Find where the given text appears and provide that cell's center as [X, Y] coordinate. 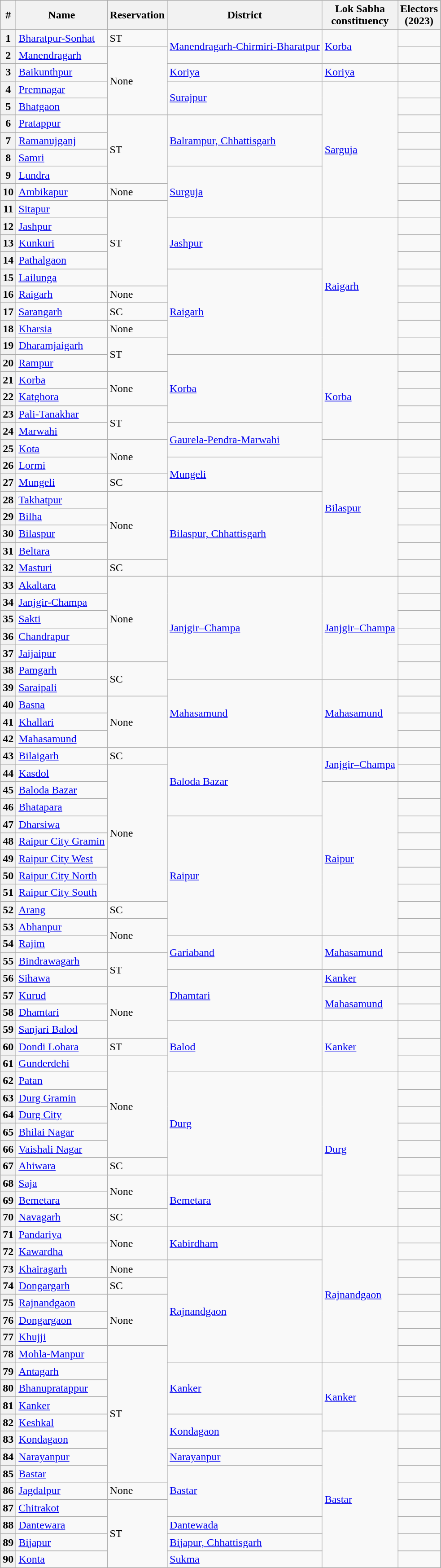
Jagdalpur [62, 1491]
Bharatpur-Sonhat [62, 38]
Takhatpur [62, 500]
Dharsiwa [62, 824]
42 [8, 739]
Bhanupratappur [62, 1388]
Bhatgaon [62, 106]
59 [8, 1029]
Janjgir-Champa [62, 602]
Chitrakot [62, 1508]
67 [8, 1166]
88 [8, 1525]
17 [8, 312]
52 [8, 910]
90 [8, 1559]
Pali-Tanakhar [62, 414]
Dharamjaigarh [62, 346]
Sarangarh [62, 312]
Sukma [245, 1559]
73 [8, 1268]
Kharsia [62, 329]
23 [8, 414]
Surajpur [245, 98]
Gariaband [245, 952]
Bijapur, Chhattisgarh [245, 1542]
10 [8, 192]
Dongargaon [62, 1320]
Keshkal [62, 1423]
Premnagar [62, 89]
16 [8, 295]
71 [8, 1234]
81 [8, 1405]
74 [8, 1286]
29 [8, 517]
Kunkuri [62, 243]
Konta [62, 1559]
30 [8, 534]
Ahiwara [62, 1166]
2 [8, 55]
76 [8, 1320]
57 [8, 995]
Dondi Lohara [62, 1047]
Abhanpur [62, 927]
Basna [62, 705]
63 [8, 1098]
14 [8, 260]
58 [8, 1012]
50 [8, 876]
Samri [62, 158]
Beltara [62, 551]
24 [8, 431]
46 [8, 807]
61 [8, 1064]
Reservation [137, 15]
Pamgarh [62, 670]
18 [8, 329]
20 [8, 363]
55 [8, 961]
Balod [245, 1046]
Dantewara [62, 1525]
Durg City [62, 1115]
69 [8, 1200]
# [8, 15]
66 [8, 1149]
Marwahi [62, 431]
85 [8, 1474]
Lundra [62, 175]
Dongargarh [62, 1286]
Bhilai Nagar [62, 1132]
Durg Gramin [62, 1098]
Mohla-Manpur [62, 1354]
Saraipali [62, 687]
32 [8, 568]
47 [8, 824]
86 [8, 1491]
15 [8, 277]
Bhatapara [62, 807]
Patan [62, 1081]
22 [8, 397]
Kurud [62, 995]
62 [8, 1081]
82 [8, 1423]
9 [8, 175]
27 [8, 482]
7 [8, 141]
54 [8, 944]
Rajim [62, 944]
64 [8, 1115]
31 [8, 551]
Bijapur [62, 1542]
Pratappur [62, 123]
35 [8, 619]
Navagarh [62, 1217]
79 [8, 1371]
District [245, 15]
34 [8, 602]
Gunderdehi [62, 1064]
49 [8, 859]
Manendragarh-Chirmiri-Bharatpur [245, 47]
Pandariya [62, 1234]
Sarguja [360, 149]
Balrampur, Chhattisgarh [245, 141]
19 [8, 346]
4 [8, 89]
Kawardha [62, 1251]
Vaishali Nagar [62, 1149]
77 [8, 1337]
84 [8, 1457]
26 [8, 465]
Lormi [62, 465]
78 [8, 1354]
Dantewada [245, 1525]
36 [8, 636]
Raipur City West [62, 859]
Chandrapur [62, 636]
Raipur City Gramin [62, 841]
13 [8, 243]
38 [8, 670]
51 [8, 893]
Kasdol [62, 773]
Bindrawagarh [62, 961]
44 [8, 773]
28 [8, 500]
Sitapur [62, 209]
65 [8, 1132]
Name [62, 15]
Rampur [62, 363]
Gaurela-Pendra-Marwahi [245, 440]
Khairagarh [62, 1268]
Akaltara [62, 585]
56 [8, 978]
75 [8, 1303]
48 [8, 841]
39 [8, 687]
87 [8, 1508]
83 [8, 1440]
Ramanujganj [62, 141]
Surguja [245, 192]
21 [8, 380]
45 [8, 790]
Raipur City South [62, 893]
37 [8, 653]
40 [8, 705]
41 [8, 722]
3 [8, 72]
Bilaspur, Chhattisgarh [245, 534]
Saja [62, 1183]
Ambikapur [62, 192]
Raipur City North [62, 876]
Sanjari Balod [62, 1029]
25 [8, 448]
Electors(2023) [419, 15]
Manendragarh [62, 55]
60 [8, 1047]
Katghora [62, 397]
80 [8, 1388]
12 [8, 226]
Sihawa [62, 978]
Khujji [62, 1337]
Jaijaipur [62, 653]
Khallari [62, 722]
Antagarh [62, 1371]
5 [8, 106]
89 [8, 1542]
Sakti [62, 619]
Lailunga [62, 277]
1 [8, 38]
Masturi [62, 568]
Lok Sabhaconstituency [360, 15]
Pathalgaon [62, 260]
53 [8, 927]
Kota [62, 448]
33 [8, 585]
11 [8, 209]
Baikunthpur [62, 72]
Bilha [62, 517]
Kabirdham [245, 1243]
6 [8, 123]
70 [8, 1217]
72 [8, 1251]
8 [8, 158]
Arang [62, 910]
Bilaigarh [62, 756]
68 [8, 1183]
43 [8, 756]
